Locate the cell with the specified text and output its [X, Y] center coordinate. 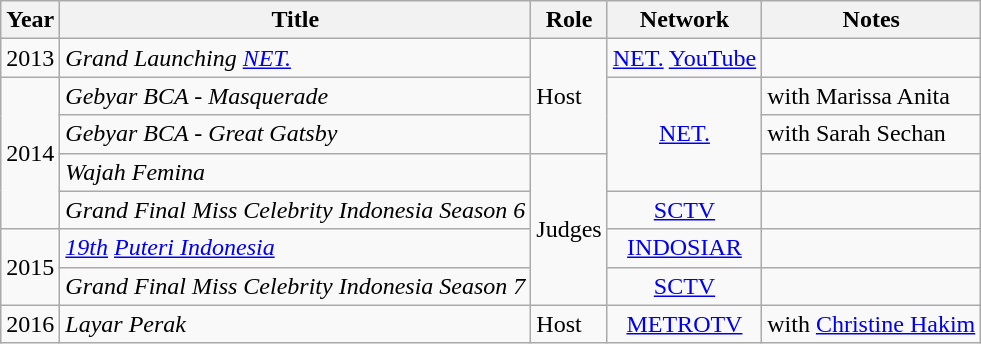
with Sarah Sechan [872, 134]
Gebyar BCA - Masquerade [296, 96]
METROTV [684, 324]
Notes [872, 20]
2014 [30, 153]
Layar Perak [296, 324]
Network [684, 20]
Grand Launching NET. [296, 58]
with Christine Hakim [872, 324]
Title [296, 20]
Grand Final Miss Celebrity Indonesia Season 6 [296, 210]
Judges [569, 229]
Wajah Femina [296, 172]
2016 [30, 324]
NET. [684, 134]
NET. YouTube [684, 58]
2015 [30, 267]
Year [30, 20]
Grand Final Miss Celebrity Indonesia Season 7 [296, 286]
Role [569, 20]
Gebyar BCA - Great Gatsby [296, 134]
2013 [30, 58]
with Marissa Anita [872, 96]
INDOSIAR [684, 248]
19th Puteri Indonesia [296, 248]
